Search for the cell housing the specified text and yield its [x, y] center coordinate. 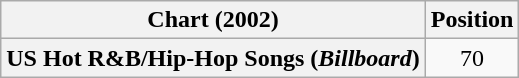
Position [472, 20]
US Hot R&B/Hip-Hop Songs (Billboard) [213, 58]
70 [472, 58]
Chart (2002) [213, 20]
